Find where the given text appears and provide that cell's center as (x, y) coordinate. 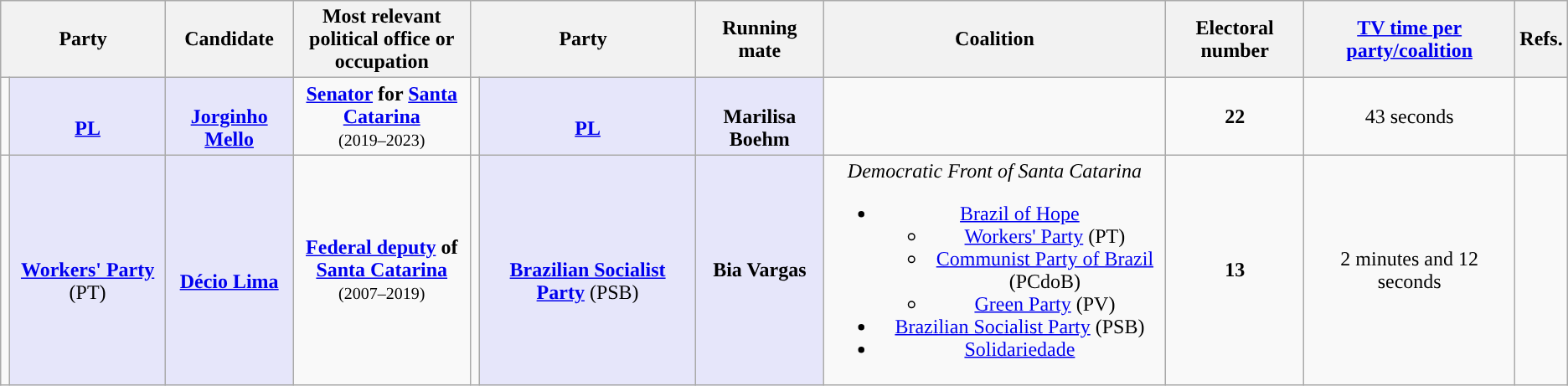
Running mate (761, 39)
Workers' Party (PT) (88, 270)
Coalition (995, 39)
Federal deputy of Santa Catarina(2007–2019) (382, 270)
13 (1235, 270)
Candidate (229, 39)
Refs. (1541, 39)
Décio Lima (229, 270)
Brazilian Socialist Party (PSB) (588, 270)
Electoral number (1235, 39)
TV time per party/coalition (1410, 39)
Jorginho Mello (229, 116)
Marilisa Boehm (761, 116)
Most relevant political office or occupation (382, 39)
Senator for Santa Catarina(2019–2023) (382, 116)
2 minutes and 12 seconds (1410, 270)
22 (1235, 116)
43 seconds (1410, 116)
Bia Vargas (761, 270)
